Pinpoint the cell where the given text exists, returning its (X, Y) midpoint coordinate. 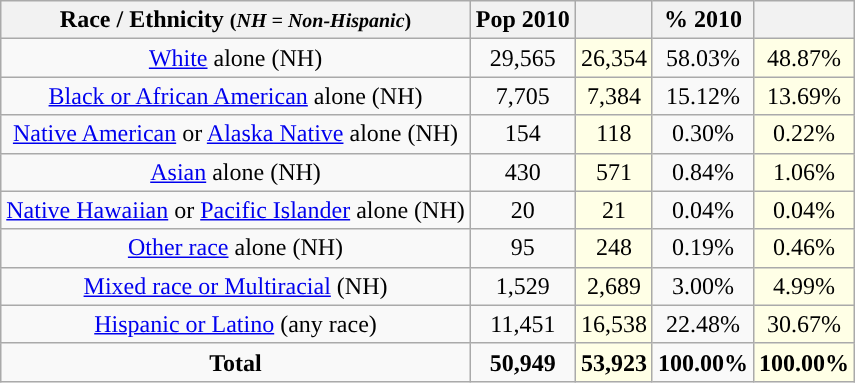
Black or African American alone (NH) (236, 96)
21 (614, 210)
15.12% (702, 96)
20 (522, 210)
95 (522, 248)
Native Hawaiian or Pacific Islander alone (NH) (236, 210)
Race / Ethnicity (NH = Non-Hispanic) (236, 20)
Pop 2010 (522, 20)
58.03% (702, 58)
0.84% (702, 172)
430 (522, 172)
% 2010 (702, 20)
1,529 (522, 286)
571 (614, 172)
Asian alone (NH) (236, 172)
2,689 (614, 286)
1.06% (804, 172)
7,384 (614, 96)
Mixed race or Multiracial (NH) (236, 286)
Hispanic or Latino (any race) (236, 324)
White alone (NH) (236, 58)
30.67% (804, 324)
0.19% (702, 248)
0.46% (804, 248)
53,923 (614, 362)
154 (522, 134)
22.48% (702, 324)
118 (614, 134)
0.22% (804, 134)
50,949 (522, 362)
0.30% (702, 134)
13.69% (804, 96)
29,565 (522, 58)
4.99% (804, 286)
3.00% (702, 286)
7,705 (522, 96)
Other race alone (NH) (236, 248)
16,538 (614, 324)
26,354 (614, 58)
Native American or Alaska Native alone (NH) (236, 134)
11,451 (522, 324)
248 (614, 248)
Total (236, 362)
48.87% (804, 58)
